Detect which cell encompasses the target text, then output its (X, Y) center coordinate. 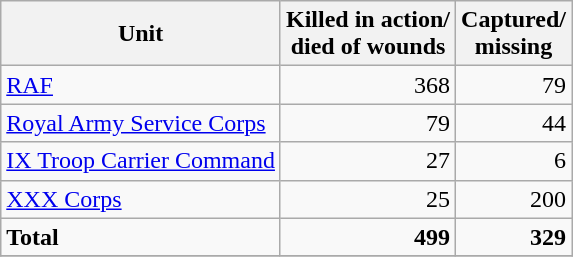
200 (514, 199)
499 (368, 237)
RAF (141, 85)
Unit (141, 34)
Total (141, 237)
Captured/missing (514, 34)
368 (368, 85)
Royal Army Service Corps (141, 123)
Killed in action/died of wounds (368, 34)
IX Troop Carrier Command (141, 161)
XXX Corps (141, 199)
6 (514, 161)
27 (368, 161)
44 (514, 123)
25 (368, 199)
329 (514, 237)
